For the text-containing cell, return its midpoint in (X, Y) coordinate format. 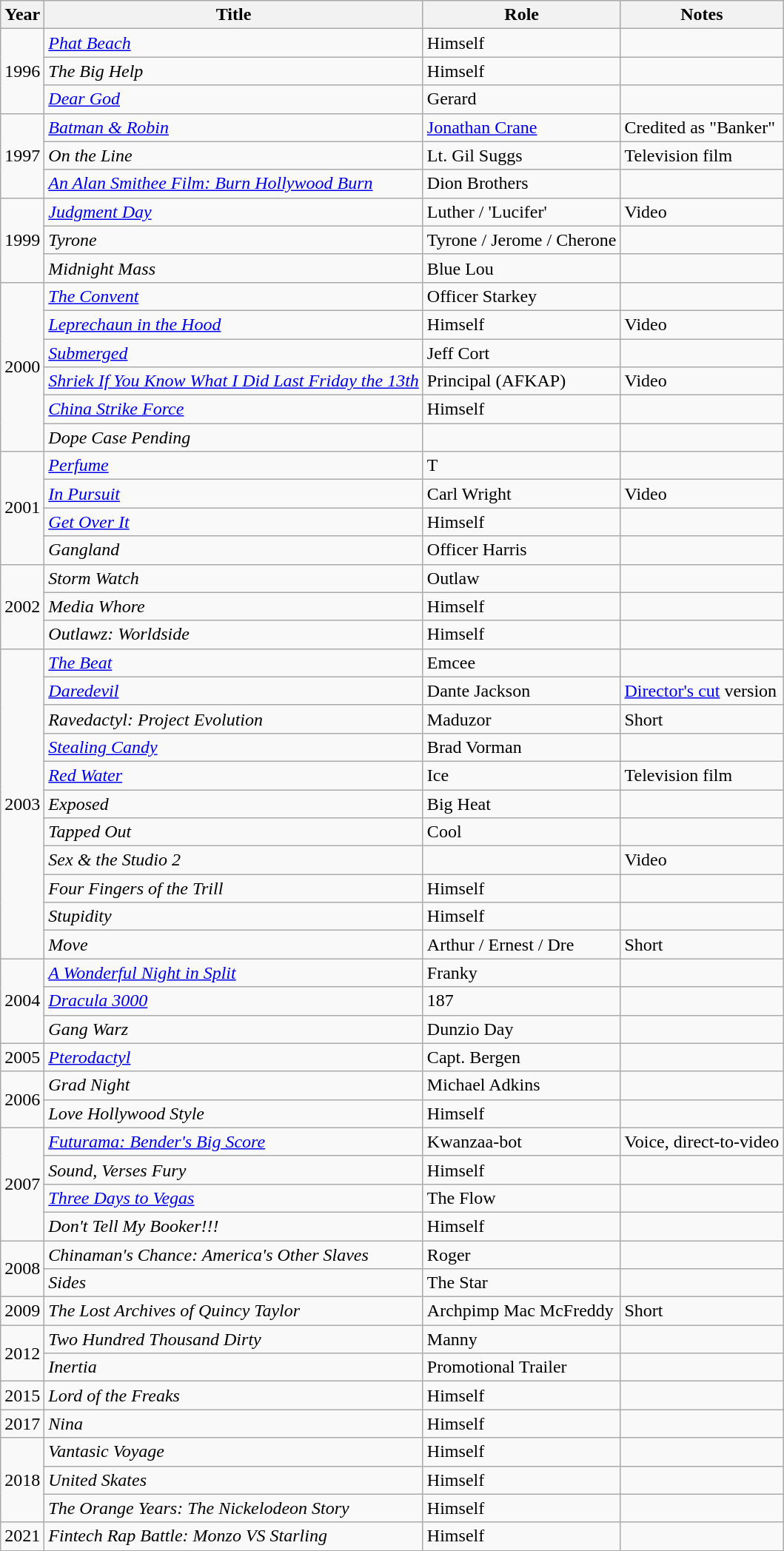
Emcee (521, 663)
T (521, 466)
Gerard (521, 99)
Dion Brothers (521, 184)
Love Hollywood Style (234, 1113)
The Beat (234, 663)
Shriek If You Know What I Did Last Friday the 13th (234, 381)
Kwanzaa-bot (521, 1142)
2008 (22, 1269)
Tapped Out (234, 832)
Fintech Rap Battle: Monzo VS Starling (234, 1536)
2015 (22, 1396)
Chinaman's Chance: America's Other Slaves (234, 1255)
2007 (22, 1184)
Tyrone (234, 240)
Carl Wright (521, 494)
Dear God (234, 99)
Stealing Candy (234, 747)
Perfume (234, 466)
Don't Tell My Booker!!! (234, 1226)
Gang Warz (234, 1029)
Get Over It (234, 522)
Jonathan Crane (521, 127)
United Skates (234, 1480)
Batman & Robin (234, 127)
Daredevil (234, 691)
Midnight Mass (234, 268)
Submerged (234, 353)
Lord of the Freaks (234, 1396)
Notes (702, 15)
Media Whore (234, 606)
Phat Beach (234, 43)
2021 (22, 1536)
Big Heat (521, 803)
Sound, Verses Fury (234, 1170)
Title (234, 15)
2017 (22, 1424)
Sex & the Studio 2 (234, 860)
Exposed (234, 803)
2000 (22, 366)
Arthur / Ernest / Dre (521, 945)
China Strike Force (234, 409)
The Flow (521, 1198)
Blue Lou (521, 268)
Voice, direct-to-video (702, 1142)
On the Line (234, 155)
A Wonderful Night in Split (234, 973)
Maduzor (521, 719)
2005 (22, 1057)
Manny (521, 1339)
Dope Case Pending (234, 438)
Inertia (234, 1367)
2012 (22, 1353)
Gangland (234, 550)
Four Fingers of the Trill (234, 888)
Stupidity (234, 917)
Vantasic Voyage (234, 1452)
Two Hundred Thousand Dirty (234, 1339)
Michael Adkins (521, 1085)
Sides (234, 1283)
Officer Harris (521, 550)
Tyrone / Jerome / Cherone (521, 240)
Dante Jackson (521, 691)
Principal (AFKAP) (521, 381)
Outlawz: Worldside (234, 634)
The Big Help (234, 71)
1999 (22, 240)
The Star (521, 1283)
Ice (521, 775)
2006 (22, 1099)
Franky (521, 973)
Archpimp Mac McFreddy (521, 1311)
Storm Watch (234, 578)
Grad Night (234, 1085)
Director's cut version (702, 691)
Dracula 3000 (234, 1001)
The Convent (234, 296)
1997 (22, 155)
Leprechaun in the Hood (234, 324)
The Orange Years: The Nickelodeon Story (234, 1508)
Jeff Cort (521, 353)
2009 (22, 1311)
Pterodactyl (234, 1057)
Nina (234, 1424)
Officer Starkey (521, 296)
Role (521, 15)
Luther / 'Lucifer' (521, 212)
Roger (521, 1255)
1996 (22, 71)
Dunzio Day (521, 1029)
An Alan Smithee Film: Burn Hollywood Burn (234, 184)
2003 (22, 804)
Outlaw (521, 578)
2002 (22, 606)
2004 (22, 1001)
Capt. Bergen (521, 1057)
Year (22, 15)
Cool (521, 832)
Red Water (234, 775)
Ravedactyl: Project Evolution (234, 719)
Judgment Day (234, 212)
Brad Vorman (521, 747)
187 (521, 1001)
2018 (22, 1480)
The Lost Archives of Quincy Taylor (234, 1311)
Promotional Trailer (521, 1367)
Futurama: Bender's Big Score (234, 1142)
2001 (22, 508)
Three Days to Vegas (234, 1198)
In Pursuit (234, 494)
Credited as "Banker" (702, 127)
Lt. Gil Suggs (521, 155)
Move (234, 945)
